Provide the [X, Y] coordinate of the cell's center where the given text is located.  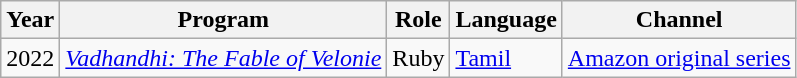
Vadhandhi: The Fable of Velonie [224, 58]
Tamil [506, 58]
Amazon original series [679, 58]
Ruby [418, 58]
Program [224, 20]
2022 [30, 58]
Channel [679, 20]
Language [506, 20]
Year [30, 20]
Role [418, 20]
